For the text-containing cell, return its midpoint in [x, y] coordinate format. 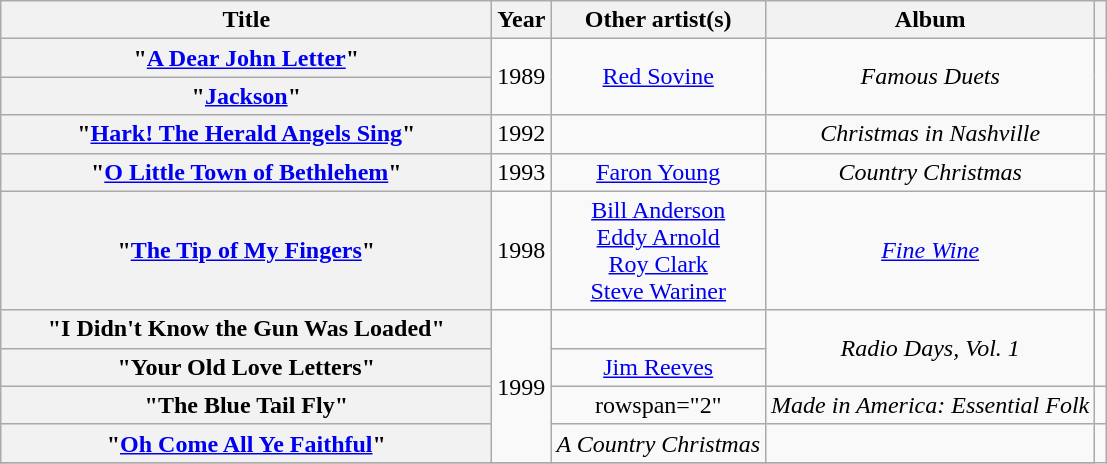
Famous Duets [930, 77]
rowspan="2" [658, 405]
Title [246, 20]
"Jackson" [246, 96]
1998 [522, 250]
"O Little Town of Bethlehem" [246, 172]
Christmas in Nashville [930, 134]
"The Blue Tail Fly" [246, 405]
Red Sovine [658, 77]
"The Tip of My Fingers" [246, 250]
"Oh Come All Ye Faithful" [246, 443]
Made in America: Essential Folk [930, 405]
Faron Young [658, 172]
1993 [522, 172]
Country Christmas [930, 172]
1992 [522, 134]
1989 [522, 77]
1999 [522, 386]
Fine Wine [930, 250]
"A Dear John Letter" [246, 58]
Year [522, 20]
Jim Reeves [658, 367]
"Your Old Love Letters" [246, 367]
Bill AndersonEddy ArnoldRoy ClarkSteve Wariner [658, 250]
"I Didn't Know the Gun Was Loaded" [246, 329]
Other artist(s) [658, 20]
Album [930, 20]
"Hark! The Herald Angels Sing" [246, 134]
Radio Days, Vol. 1 [930, 348]
A Country Christmas [658, 443]
